For the text-containing cell, return its midpoint in (X, Y) coordinate format. 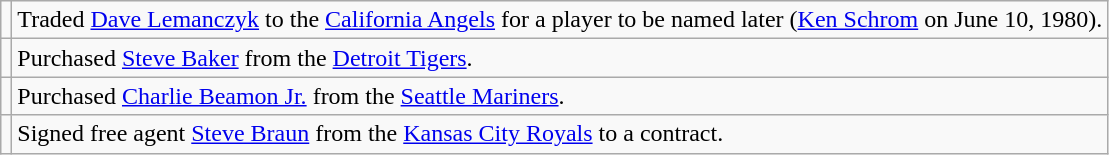
Purchased Charlie Beamon Jr. from the Seattle Mariners. (560, 96)
Signed free agent Steve Braun from the Kansas City Royals to a contract. (560, 134)
Traded Dave Lemanczyk to the California Angels for a player to be named later (Ken Schrom on June 10, 1980). (560, 20)
Purchased Steve Baker from the Detroit Tigers. (560, 58)
